Provide the [X, Y] coordinate of the cell's center where the given text is located.  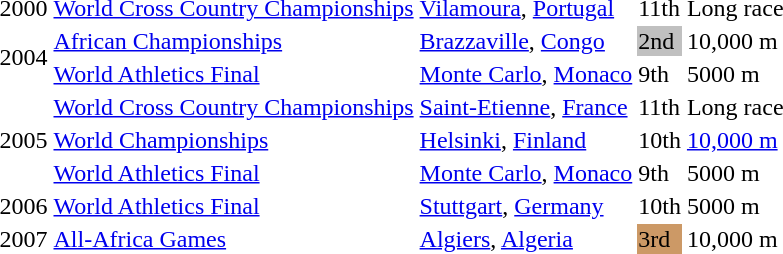
African Championships [234, 41]
World Cross Country Championships [234, 107]
2nd [660, 41]
Brazzaville, Congo [526, 41]
Helsinki, Finland [526, 140]
Stuttgart, Germany [526, 206]
World Championships [234, 140]
3rd [660, 239]
Saint-Etienne, France [526, 107]
Algiers, Algeria [526, 239]
All-Africa Games [234, 239]
11th [660, 107]
